From the cell containing the given text, extract its center point as (x, y) coordinate. 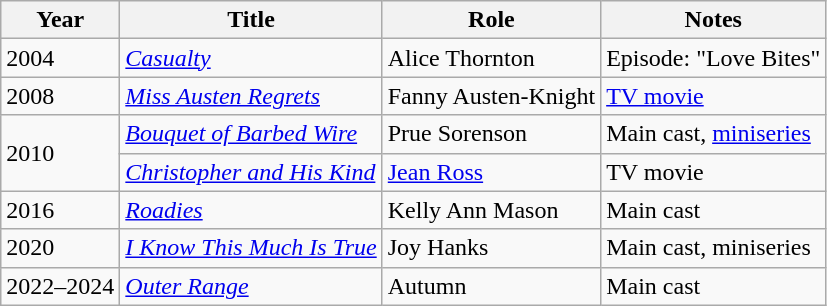
Autumn (491, 286)
Title (251, 20)
2010 (60, 153)
Year (60, 20)
Alice Thornton (491, 58)
2004 (60, 58)
2008 (60, 96)
Bouquet of Barbed Wire (251, 134)
Episode: "Love Bites" (714, 58)
I Know This Much Is True (251, 248)
Prue Sorenson (491, 134)
2016 (60, 210)
Role (491, 20)
2022–2024 (60, 286)
Miss Austen Regrets (251, 96)
Christopher and His Kind (251, 172)
Casualty (251, 58)
Outer Range (251, 286)
Notes (714, 20)
Jean Ross (491, 172)
Roadies (251, 210)
Kelly Ann Mason (491, 210)
2020 (60, 248)
Fanny Austen-Knight (491, 96)
Joy Hanks (491, 248)
